Determine the [X, Y] coordinate at the center of the cell enclosing the given text.  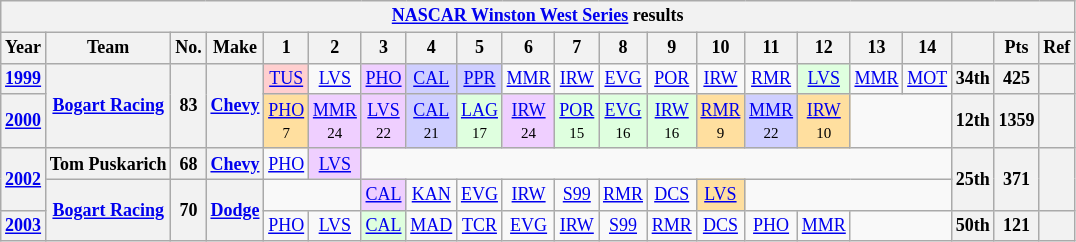
IRW10 [824, 121]
3 [384, 48]
12th [972, 121]
CAL21 [432, 121]
POR [672, 78]
83 [188, 106]
PPR [480, 78]
14 [928, 48]
12 [824, 48]
2000 [24, 121]
TUS [286, 78]
5 [480, 48]
9 [672, 48]
121 [1016, 226]
IRW16 [672, 121]
4 [432, 48]
MMR22 [772, 121]
2 [336, 48]
50th [972, 226]
RMR9 [720, 121]
Dodge [235, 210]
Make [235, 48]
LAG17 [480, 121]
LVS22 [384, 121]
1359 [1016, 121]
Team [108, 48]
PHO7 [286, 121]
EVG16 [624, 121]
1 [286, 48]
11 [772, 48]
10 [720, 48]
2002 [24, 179]
Ref [1057, 48]
POR15 [577, 121]
MAD [432, 226]
34th [972, 78]
6 [528, 48]
TCR [480, 226]
68 [188, 164]
7 [577, 48]
371 [1016, 179]
Year [24, 48]
13 [876, 48]
1999 [24, 78]
425 [1016, 78]
IRW24 [528, 121]
25th [972, 179]
MMR24 [336, 121]
KAN [432, 194]
MOT [928, 78]
2003 [24, 226]
Pts [1016, 48]
NASCAR Winston West Series results [538, 16]
Tom Puskarich [108, 164]
70 [188, 210]
8 [624, 48]
No. [188, 48]
